Scan for the cell matching the given text and deliver its [x, y] coordinate at center. 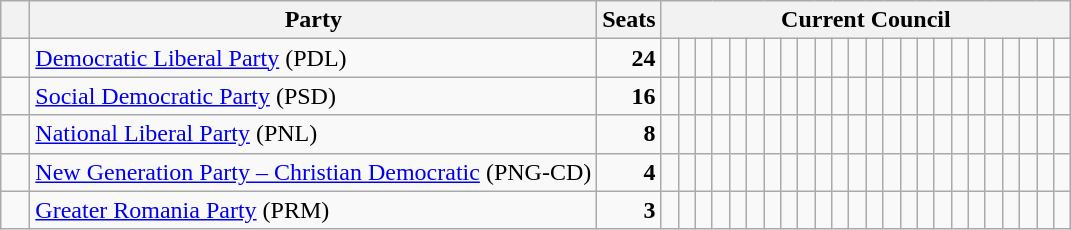
Seats [629, 20]
3 [629, 210]
Social Democratic Party (PSD) [314, 96]
Democratic Liberal Party (PDL) [314, 58]
Current Council [866, 20]
16 [629, 96]
8 [629, 134]
4 [629, 172]
24 [629, 58]
National Liberal Party (PNL) [314, 134]
Party [314, 20]
Greater Romania Party (PRM) [314, 210]
New Generation Party – Christian Democratic (PNG-CD) [314, 172]
